Find where the given text appears and provide that cell's center as (X, Y) coordinate. 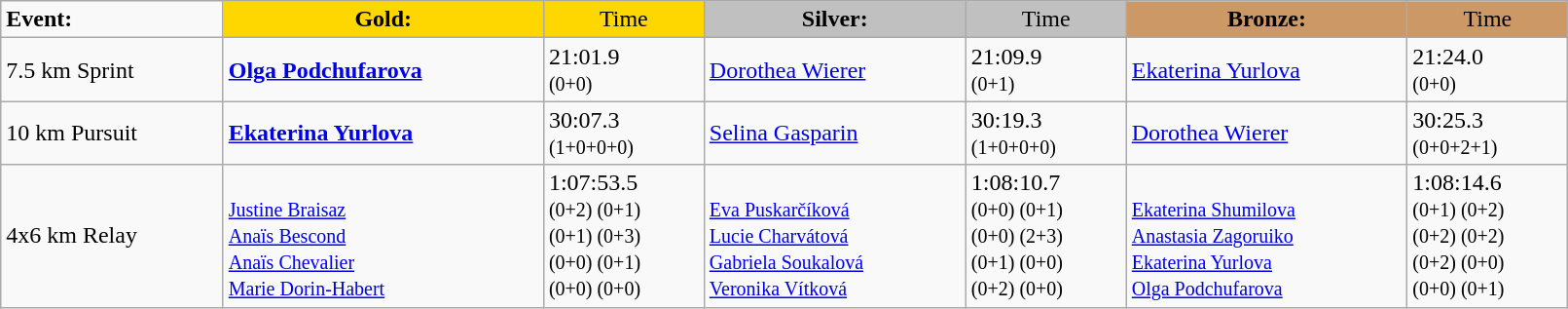
Bronze: (1267, 19)
Gold: (383, 19)
7.5 km Sprint (112, 70)
30:19.3(1+0+0+0) (1045, 133)
21:01.9(0+0) (623, 70)
1:07:53.5(0+2) (0+1)(0+1) (0+3)(0+0) (0+1)(0+0) (0+0) (623, 236)
Eva PuskarčíkováLucie CharvátováGabriela SoukalováVeronika Vítková (835, 236)
1:08:10.7(0+0) (0+1)(0+0) (2+3)(0+1) (0+0)(0+2) (0+0) (1045, 236)
Selina Gasparin (835, 133)
Ekaterina ShumilovaAnastasia ZagoruikoEkaterina YurlovaOlga Podchufarova (1267, 236)
Event: (112, 19)
21:24.0(0+0) (1487, 70)
1:08:14.6(0+1) (0+2)(0+2) (0+2)(0+2) (0+0)(0+0) (0+1) (1487, 236)
30:25.3(0+0+2+1) (1487, 133)
21:09.9(0+1) (1045, 70)
Olga Podchufarova (383, 70)
10 km Pursuit (112, 133)
30:07.3(1+0+0+0) (623, 133)
4x6 km Relay (112, 236)
Silver: (835, 19)
Justine BraisazAnaïs BescondAnaïs ChevalierMarie Dorin-Habert (383, 236)
